Detect which cell encompasses the target text, then output its (x, y) center coordinate. 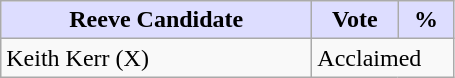
Acclaimed (383, 58)
Reeve Candidate (156, 20)
% (426, 20)
Vote (355, 20)
Keith Kerr (X) (156, 58)
